Find where the given text appears and provide that cell's center as [x, y] coordinate. 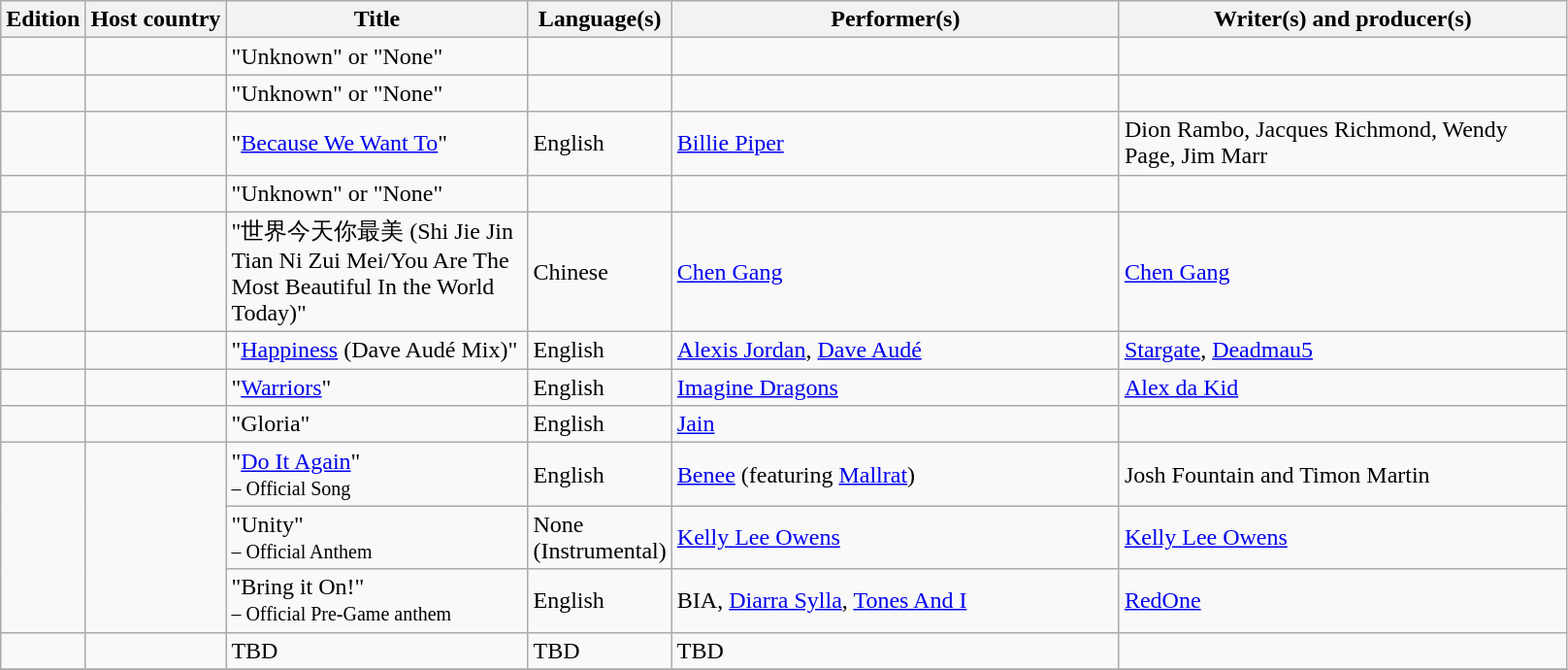
Stargate, Deadmau5 [1343, 351]
Josh Fountain and Timon Martin [1343, 474]
RedOne [1343, 600]
Edition [43, 19]
"Do It Again"– Official Song [376, 474]
Performer(s) [895, 19]
Jain [895, 424]
"Bring it On!" – Official Pre-Game anthem [376, 600]
"Unity" – Official Anthem [376, 538]
Title [376, 19]
"世界今天你最美 (Shi Jie Jin Tian Ni Zui Mei/You Are The Most Beautiful In the World Today)" [376, 272]
Host country [155, 19]
Alexis Jordan, Dave Audé [895, 351]
Dion Rambo, Jacques Richmond, Wendy Page, Jim Marr [1343, 144]
Billie Piper [895, 144]
"Gloria" [376, 424]
"Happiness (Dave Audé Mix)" [376, 351]
Alex da Kid [1343, 387]
Benee (featuring Mallrat) [895, 474]
"Warriors" [376, 387]
Imagine Dragons [895, 387]
Writer(s) and producer(s) [1343, 19]
BIA, Diarra Sylla, Tones And I [895, 600]
"Because We Want To" [376, 144]
None(Instrumental) [600, 538]
Chinese [600, 272]
Language(s) [600, 19]
